Locate the cell with the specified text and output its (X, Y) center coordinate. 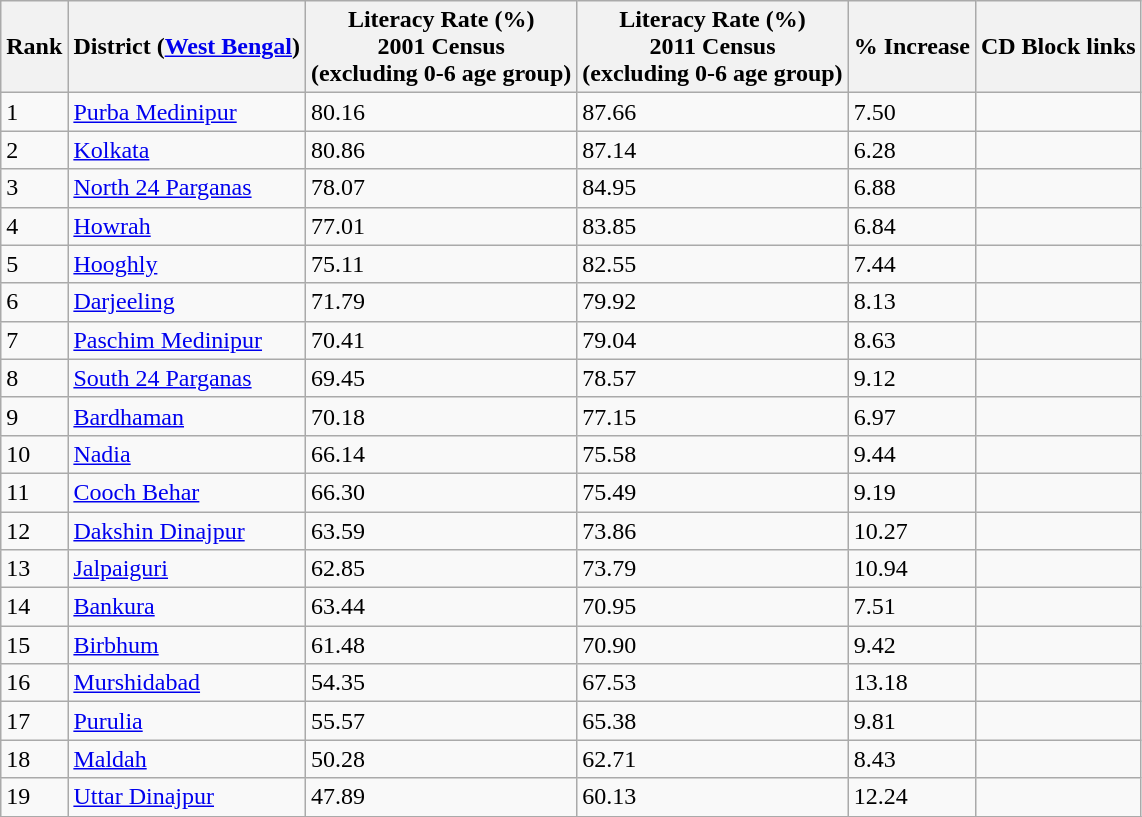
Nadia (187, 454)
62.71 (712, 759)
10.27 (912, 531)
54.35 (442, 683)
71.79 (442, 302)
10 (34, 454)
75.49 (712, 492)
6.28 (912, 150)
83.85 (712, 226)
60.13 (712, 797)
12 (34, 531)
Hooghly (187, 264)
78.57 (712, 378)
62.85 (442, 569)
Maldah (187, 759)
Literacy Rate (%) 2011 Census (excluding 0-6 age group) (712, 47)
13.18 (912, 683)
66.14 (442, 454)
87.66 (712, 112)
1 (34, 112)
75.11 (442, 264)
Kolkata (187, 150)
6.88 (912, 188)
9.81 (912, 721)
9.44 (912, 454)
7.51 (912, 607)
70.41 (442, 340)
8.43 (912, 759)
8.13 (912, 302)
79.04 (712, 340)
19 (34, 797)
18 (34, 759)
75.58 (712, 454)
District (West Bengal) (187, 47)
3 (34, 188)
Rank (34, 47)
78.07 (442, 188)
CD Block links (1058, 47)
9 (34, 416)
Purulia (187, 721)
73.79 (712, 569)
9.12 (912, 378)
79.92 (712, 302)
% Increase (912, 47)
16 (34, 683)
80.86 (442, 150)
Howrah (187, 226)
63.59 (442, 531)
47.89 (442, 797)
6.97 (912, 416)
17 (34, 721)
11 (34, 492)
Cooch Behar (187, 492)
Purba Medinipur (187, 112)
13 (34, 569)
55.57 (442, 721)
Literacy Rate (%) 2001 Census (excluding 0-6 age group) (442, 47)
50.28 (442, 759)
North 24 Parganas (187, 188)
87.14 (712, 150)
2 (34, 150)
69.45 (442, 378)
Darjeeling (187, 302)
77.01 (442, 226)
82.55 (712, 264)
Dakshin Dinajpur (187, 531)
63.44 (442, 607)
7.50 (912, 112)
9.42 (912, 645)
Jalpaiguri (187, 569)
6.84 (912, 226)
8 (34, 378)
5 (34, 264)
8.63 (912, 340)
Uttar Dinajpur (187, 797)
70.18 (442, 416)
10.94 (912, 569)
Murshidabad (187, 683)
Bardhaman (187, 416)
67.53 (712, 683)
15 (34, 645)
84.95 (712, 188)
12.24 (912, 797)
9.19 (912, 492)
7.44 (912, 264)
6 (34, 302)
70.90 (712, 645)
Bankura (187, 607)
Paschim Medinipur (187, 340)
65.38 (712, 721)
66.30 (442, 492)
4 (34, 226)
70.95 (712, 607)
14 (34, 607)
7 (34, 340)
73.86 (712, 531)
61.48 (442, 645)
Birbhum (187, 645)
80.16 (442, 112)
77.15 (712, 416)
South 24 Parganas (187, 378)
